Find where the given text appears and provide that cell's center as (x, y) coordinate. 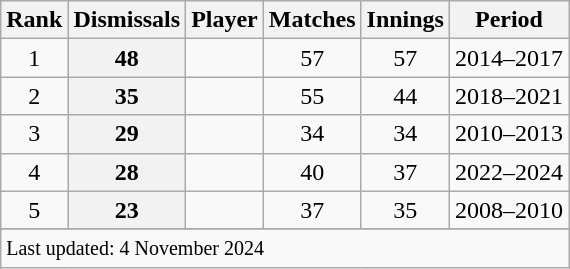
Period (508, 20)
28 (127, 172)
2008–2010 (508, 210)
2014–2017 (508, 58)
1 (34, 58)
2022–2024 (508, 172)
4 (34, 172)
29 (127, 134)
Dismissals (127, 20)
2 (34, 96)
40 (312, 172)
5 (34, 210)
Player (225, 20)
44 (405, 96)
Innings (405, 20)
Last updated: 4 November 2024 (285, 248)
3 (34, 134)
2010–2013 (508, 134)
23 (127, 210)
2018–2021 (508, 96)
Matches (312, 20)
55 (312, 96)
Rank (34, 20)
48 (127, 58)
